Output the (x, y) coordinate of the center of the cell containing the given text.  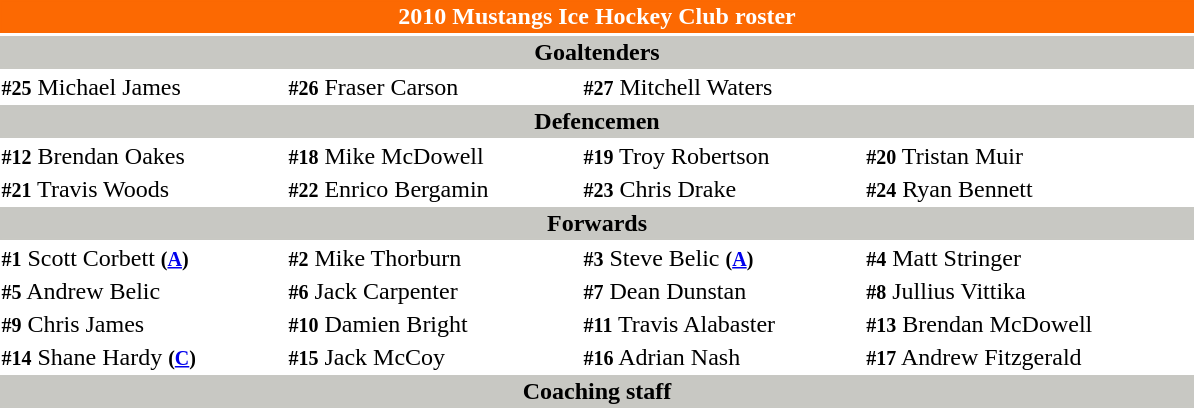
#11 Travis Alabaster (722, 324)
#18 Mike McDowell (433, 156)
#25 Michael James (142, 87)
#15 Jack McCoy (433, 357)
Goaltenders (597, 52)
#7 Dean Dunstan (722, 291)
Defencemen (597, 122)
#14 Shane Hardy (C) (142, 357)
#23 Chris Drake (722, 189)
#13 Brendan McDowell (1030, 324)
Coaching staff (597, 392)
#27 Mitchell Waters (722, 87)
#8 Jullius Vittika (1030, 291)
#24 Ryan Bennett (1030, 189)
#9 Chris James (142, 324)
#26 Fraser Carson (433, 87)
#1 Scott Corbett (A) (142, 258)
#2 Mike Thorburn (433, 258)
#3 Steve Belic (A) (722, 258)
#19 Troy Robertson (722, 156)
#17 Andrew Fitzgerald (1030, 357)
Forwards (597, 224)
#21 Travis Woods (142, 189)
#4 Matt Stringer (1030, 258)
#10 Damien Bright (433, 324)
2010 Mustangs Ice Hockey Club roster (597, 16)
#22 Enrico Bergamin (433, 189)
#12 Brendan Oakes (142, 156)
#6 Jack Carpenter (433, 291)
#16 Adrian Nash (722, 357)
#20 Tristan Muir (1030, 156)
#5 Andrew Belic (142, 291)
